Find where the given text appears and provide that cell's center as [X, Y] coordinate. 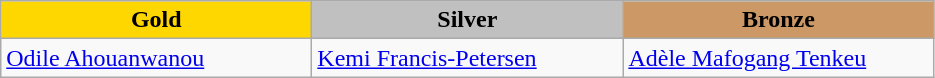
Kemi Francis-Petersen [468, 58]
Bronze [778, 20]
Silver [468, 20]
Odile Ahouanwanou [156, 58]
Adèle Mafogang Tenkeu [778, 58]
Gold [156, 20]
